Output the (x, y) coordinate of the center of the cell containing the given text.  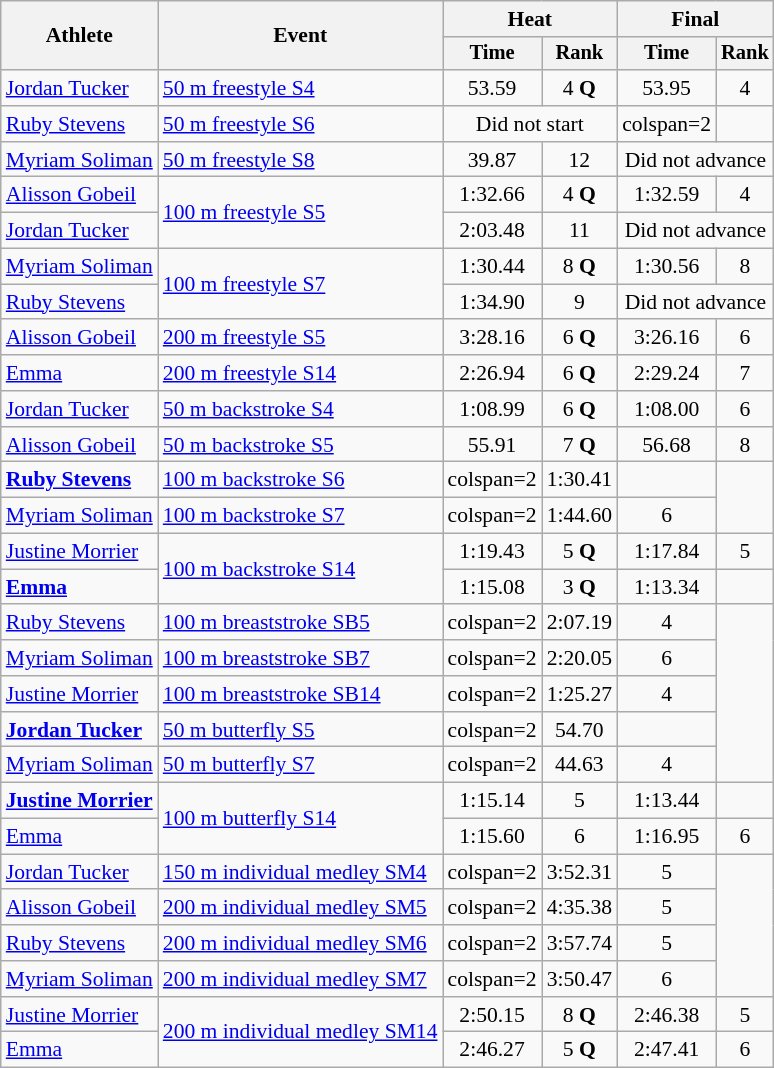
2:50.15 (492, 1015)
53.59 (492, 88)
Did not start (530, 124)
1:30.44 (492, 267)
44.63 (580, 765)
1:15.14 (492, 801)
7 Q (580, 445)
50 m freestyle S8 (300, 160)
7 (745, 373)
3:57.74 (580, 943)
100 m freestyle S5 (300, 212)
100 m freestyle S7 (300, 284)
11 (580, 231)
1:19.43 (492, 552)
Athlete (80, 36)
3:26.16 (666, 338)
200 m freestyle S14 (300, 373)
39.87 (492, 160)
1:30.56 (666, 267)
1:16.95 (666, 837)
200 m individual medley SM5 (300, 908)
Event (300, 36)
3 Q (580, 587)
1:34.90 (492, 302)
100 m butterfly S14 (300, 818)
Final (696, 19)
50 m freestyle S6 (300, 124)
3:28.16 (492, 338)
100 m breaststroke SB5 (300, 623)
1:13.44 (666, 801)
1:15.60 (492, 837)
54.70 (580, 730)
200 m freestyle S5 (300, 338)
200 m individual medley SM14 (300, 1032)
2:07.19 (580, 623)
1:15.08 (492, 587)
1:08.00 (666, 409)
50 m freestyle S4 (300, 88)
150 m individual medley SM4 (300, 872)
1:30.41 (580, 480)
200 m individual medley SM6 (300, 943)
53.95 (666, 88)
2:20.05 (580, 658)
1:32.66 (492, 195)
2:26.94 (492, 373)
2:03.48 (492, 231)
2:29.24 (666, 373)
50 m backstroke S4 (300, 409)
1:25.27 (580, 694)
2:46.27 (492, 1050)
3:50.47 (580, 979)
3:52.31 (580, 872)
2:46.38 (666, 1015)
Heat (530, 19)
12 (580, 160)
9 (580, 302)
1:13.34 (666, 587)
56.68 (666, 445)
100 m backstroke S14 (300, 570)
200 m individual medley SM7 (300, 979)
50 m butterfly S5 (300, 730)
1:44.60 (580, 516)
1:32.59 (666, 195)
100 m backstroke S7 (300, 516)
1:17.84 (666, 552)
2:47.41 (666, 1050)
100 m breaststroke SB14 (300, 694)
100 m breaststroke SB7 (300, 658)
50 m butterfly S7 (300, 765)
50 m backstroke S5 (300, 445)
100 m backstroke S6 (300, 480)
55.91 (492, 445)
1:08.99 (492, 409)
4:35.38 (580, 908)
